Scan for the cell matching the given text and deliver its [X, Y] coordinate at center. 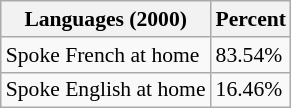
16.46% [251, 90]
Languages (2000) [106, 19]
83.54% [251, 55]
Percent [251, 19]
Spoke English at home [106, 90]
Spoke French at home [106, 55]
